Capture the cell that displays the provided text and extract its [x, y] central coordinate. 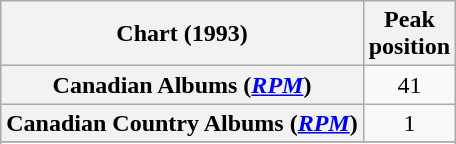
Chart (1993) [182, 34]
Canadian Country Albums (RPM) [182, 123]
Peakposition [409, 34]
41 [409, 85]
1 [409, 123]
Canadian Albums (RPM) [182, 85]
